Find where the given text appears and provide that cell's center as (X, Y) coordinate. 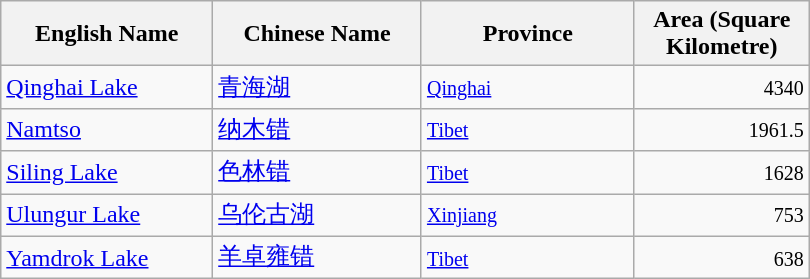
English Name (107, 34)
色林错 (318, 172)
Qinghai (528, 88)
Province (528, 34)
Ulungur Lake (107, 216)
Chinese Name (318, 34)
青海湖 (318, 88)
乌伦古湖 (318, 216)
羊卓雍错 (318, 258)
1961.5 (722, 130)
4340 (722, 88)
纳木错 (318, 130)
Yamdrok Lake (107, 258)
Qinghai Lake (107, 88)
753 (722, 216)
Siling Lake (107, 172)
638 (722, 258)
Namtso (107, 130)
Xinjiang (528, 216)
1628 (722, 172)
Area (Square Kilometre) (722, 34)
